Return the [x, y] coordinate for the center point of the cell that contains the specified text.  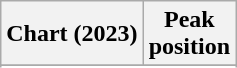
Peakposition [189, 34]
Chart (2023) [72, 34]
